Provide the (x, y) coordinate of the cell's center where the given text is located.  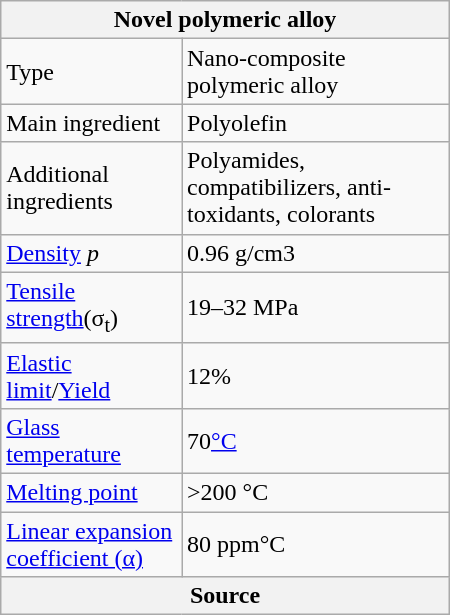
Polyolefin (316, 123)
Nano-composite polymeric alloy (316, 72)
Novel polymeric alloy (225, 20)
Linear expansion coefficient (α) (92, 544)
Type (92, 72)
>200 °C (316, 493)
12% (316, 376)
Polyamides, compatibilizers, anti-toxidants, colorants (316, 188)
Melting point (92, 493)
Additional ingredients (92, 188)
Source (225, 596)
Glass temperature (92, 440)
Tensile strength(σt) (92, 308)
70°C (316, 440)
19–32 MPa (316, 308)
0.96 g/cm3 (316, 253)
80 ppm°C (316, 544)
Elastic limit/Yield (92, 376)
Main ingredient (92, 123)
Density p (92, 253)
